From the cell containing the given text, extract its center point as (x, y) coordinate. 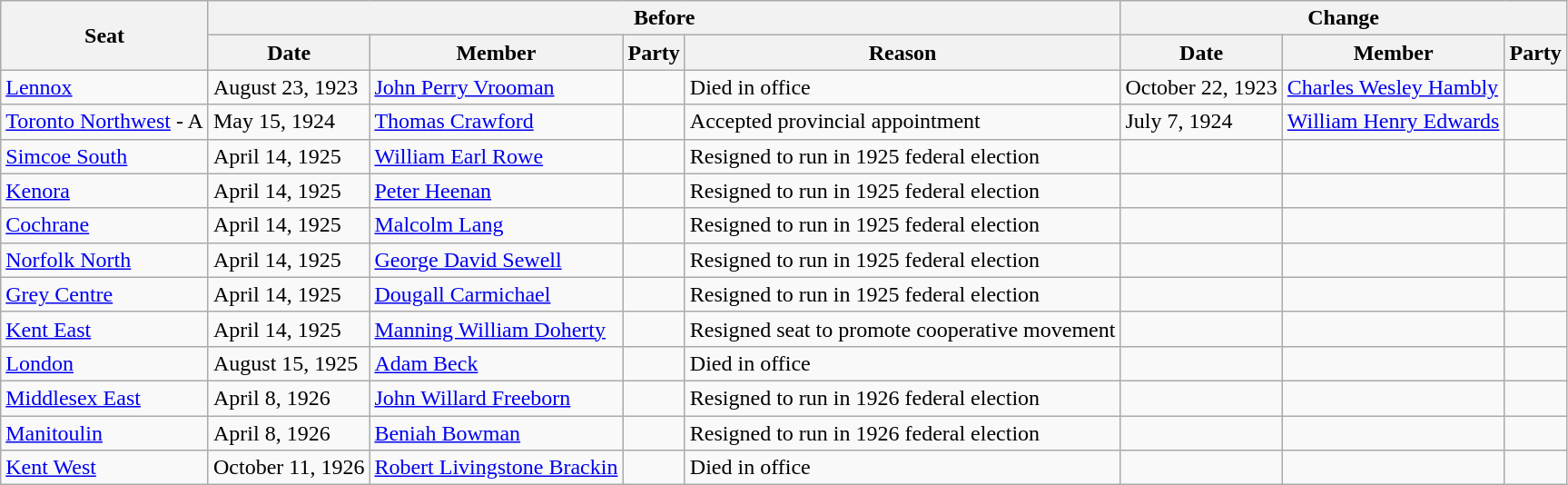
Middlesex East (105, 398)
Adam Beck (496, 363)
Beniah Bowman (496, 433)
Dougall Carmichael (496, 294)
John Perry Vrooman (496, 87)
May 15, 1924 (289, 122)
October 22, 1923 (1201, 87)
Thomas Crawford (496, 122)
Robert Livingstone Brackin (496, 468)
Charles Wesley Hambly (1393, 87)
Kenora (105, 191)
Grey Centre (105, 294)
August 15, 1925 (289, 363)
Kent East (105, 329)
Kent West (105, 468)
John Willard Freeborn (496, 398)
Peter Heenan (496, 191)
Toronto Northwest - A (105, 122)
Before (664, 18)
July 7, 1924 (1201, 122)
William Henry Edwards (1393, 122)
August 23, 1923 (289, 87)
Cochrane (105, 225)
Malcolm Lang (496, 225)
William Earl Rowe (496, 156)
October 11, 1926 (289, 468)
George David Sewell (496, 260)
Resigned seat to promote cooperative movement (902, 329)
Change (1344, 18)
Manning William Doherty (496, 329)
London (105, 363)
Seat (105, 35)
Reason (902, 53)
Manitoulin (105, 433)
Accepted provincial appointment (902, 122)
Norfolk North (105, 260)
Lennox (105, 87)
Simcoe South (105, 156)
